Search for the cell housing the specified text and yield its (x, y) center coordinate. 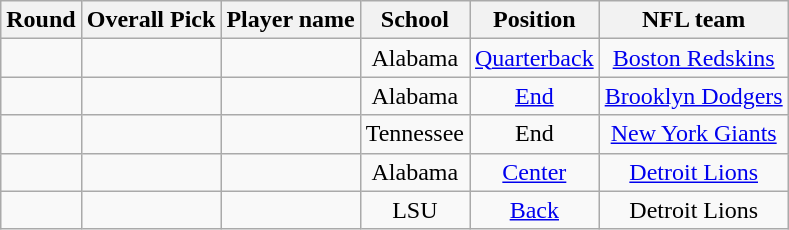
NFL team (694, 20)
Quarterback (535, 58)
New York Giants (694, 134)
Boston Redskins (694, 58)
Brooklyn Dodgers (694, 96)
Player name (290, 20)
Tennessee (414, 134)
Center (535, 172)
LSU (414, 210)
Round (41, 20)
Back (535, 210)
Overall Pick (151, 20)
Position (535, 20)
School (414, 20)
